Detect which cell encompasses the target text, then output its [X, Y] center coordinate. 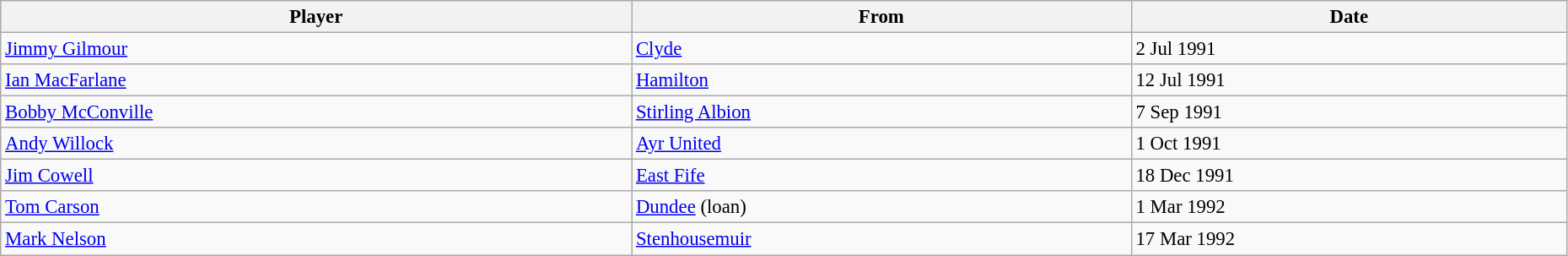
Jim Cowell [316, 176]
Player [316, 17]
Ian MacFarlane [316, 80]
Andy Willock [316, 144]
Tom Carson [316, 207]
Bobby McConville [316, 112]
East Fife [882, 176]
17 Mar 1992 [1349, 239]
Jimmy Gilmour [316, 49]
Stenhousemuir [882, 239]
Hamilton [882, 80]
Stirling Albion [882, 112]
Clyde [882, 49]
Dundee (loan) [882, 207]
Ayr United [882, 144]
From [882, 17]
Mark Nelson [316, 239]
1 Oct 1991 [1349, 144]
18 Dec 1991 [1349, 176]
1 Mar 1992 [1349, 207]
Date [1349, 17]
12 Jul 1991 [1349, 80]
7 Sep 1991 [1349, 112]
2 Jul 1991 [1349, 49]
